Find where the given text appears and provide that cell's center as (X, Y) coordinate. 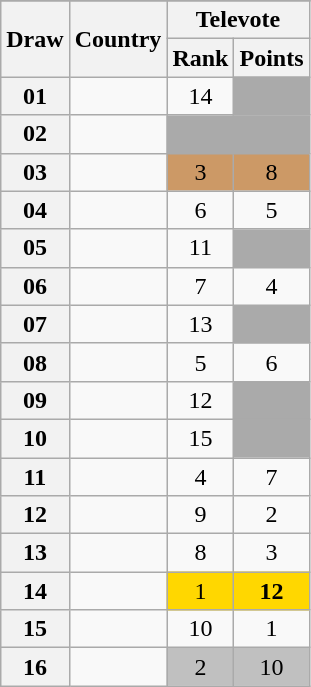
Draw (35, 39)
Country (118, 39)
Rank (200, 58)
08 (35, 362)
16 (35, 667)
06 (35, 286)
Televote (238, 20)
04 (35, 210)
Points (272, 58)
02 (35, 134)
01 (35, 96)
05 (35, 248)
03 (35, 172)
09 (35, 400)
9 (200, 515)
07 (35, 324)
